Scan for the cell matching the given text and deliver its [x, y] coordinate at center. 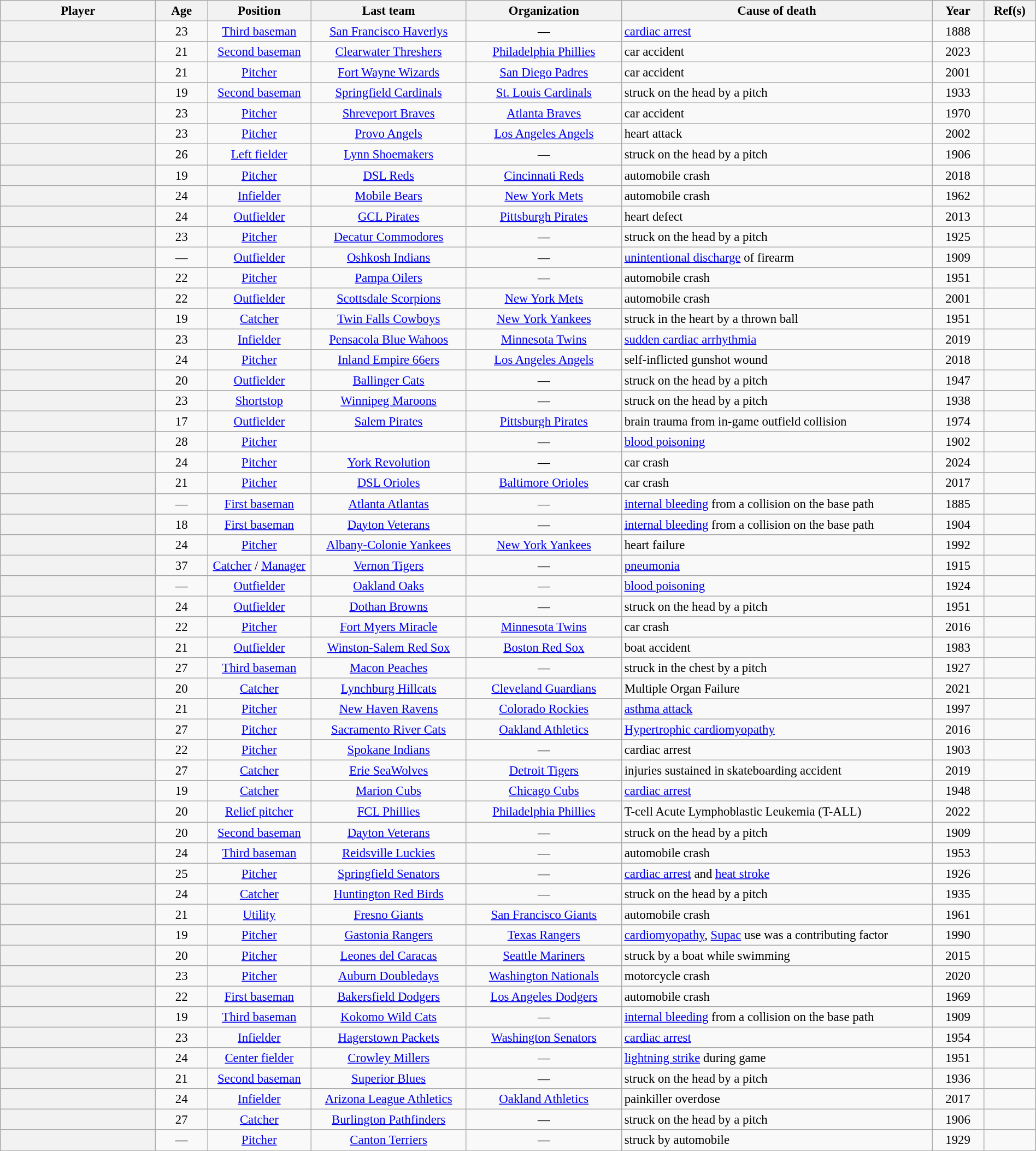
1888 [958, 32]
St. Louis Cardinals [544, 93]
Organization [544, 11]
1997 [958, 709]
motorcycle crash [776, 976]
sudden cardiac arrhythmia [776, 339]
1915 [958, 565]
heart attack [776, 134]
T-cell Acute Lymphoblastic Leukemia (T-ALL) [776, 812]
brain trauma from in-game outfield collision [776, 422]
Salem Pirates [388, 422]
Cleveland Guardians [544, 689]
1885 [958, 504]
1902 [958, 442]
Ballinger Cats [388, 381]
Year [958, 11]
struck in the chest by a pitch [776, 668]
heart failure [776, 545]
1962 [958, 196]
Oakland Oaks [388, 586]
1969 [958, 996]
Left fielder [259, 155]
2024 [958, 463]
injuries sustained in skateboarding accident [776, 771]
Boston Red Sox [544, 647]
Provo Angels [388, 134]
Decatur Commodores [388, 237]
Superior Blues [388, 1079]
2013 [958, 216]
Sacramento River Cats [388, 730]
struck by automobile [776, 1141]
Reidsville Luckies [388, 853]
37 [181, 565]
25 [181, 873]
17 [181, 422]
Springfield Senators [388, 873]
Winston-Salem Red Sox [388, 647]
Lynchburg Hillcats [388, 689]
2015 [958, 955]
Inland Empire 66ers [388, 360]
Detroit Tigers [544, 771]
Fresno Giants [388, 914]
Multiple Organ Failure [776, 689]
boat accident [776, 647]
Center fielder [259, 1058]
Washington Senators [544, 1038]
asthma attack [776, 709]
1974 [958, 422]
Fort Wayne Wizards [388, 73]
lightning strike during game [776, 1058]
Shortstop [259, 401]
2022 [958, 812]
1929 [958, 1141]
Position [259, 11]
Texas Rangers [544, 935]
1983 [958, 647]
Fort Myers Miracle [388, 627]
1992 [958, 545]
Winnipeg Maroons [388, 401]
26 [181, 155]
1933 [958, 93]
1936 [958, 1079]
Cause of death [776, 11]
Oshkosh Indians [388, 257]
Macon Peaches [388, 668]
1924 [958, 586]
Relief pitcher [259, 812]
Vernon Tigers [388, 565]
Huntington Red Birds [388, 894]
Spokane Indians [388, 750]
New Haven Ravens [388, 709]
Utility [259, 914]
DSL Orioles [388, 483]
Lynn Shoemakers [388, 155]
Erie SeaWolves [388, 771]
struck in the heart by a thrown ball [776, 319]
Los Angeles Dodgers [544, 996]
Scottsdale Scorpions [388, 298]
Atlanta Atlantas [388, 504]
Mobile Bears [388, 196]
Twin Falls Cowboys [388, 319]
Canton Terriers [388, 1141]
unintentional discharge of firearm [776, 257]
York Revolution [388, 463]
GCL Pirates [388, 216]
1903 [958, 750]
Auburn Doubledays [388, 976]
Kokomo Wild Cats [388, 1017]
2002 [958, 134]
pneumonia [776, 565]
1990 [958, 935]
self-inflicted gunshot wound [776, 360]
Shreveport Braves [388, 114]
Washington Nationals [544, 976]
1953 [958, 853]
1970 [958, 114]
Pampa Oilers [388, 278]
2020 [958, 976]
2021 [958, 689]
struck by a boat while swimming [776, 955]
Springfield Cardinals [388, 93]
Seattle Mariners [544, 955]
Burlington Pathfinders [388, 1120]
Pensacola Blue Wahoos [388, 339]
Chicago Cubs [544, 792]
Age [181, 11]
San Francisco Giants [544, 914]
Leones del Caracas [388, 955]
28 [181, 442]
1925 [958, 237]
Crowley Millers [388, 1058]
1935 [958, 894]
San Francisco Haverlys [388, 32]
Player [78, 11]
Last team [388, 11]
Cincinnati Reds [544, 175]
Ref(s) [1010, 11]
Bakersfield Dodgers [388, 996]
FCL Phillies [388, 812]
Baltimore Orioles [544, 483]
Hagerstown Packets [388, 1038]
Atlanta Braves [544, 114]
heart defect [776, 216]
2023 [958, 52]
Dothan Browns [388, 606]
Hypertrophic cardiomyopathy [776, 730]
Albany-Colonie Yankees [388, 545]
1948 [958, 792]
painkiller overdose [776, 1099]
Catcher / Manager [259, 565]
cardiac arrest and heat stroke [776, 873]
1927 [958, 668]
Clearwater Threshers [388, 52]
San Diego Padres [544, 73]
1947 [958, 381]
Arizona League Athletics [388, 1099]
Marion Cubs [388, 792]
18 [181, 524]
1961 [958, 914]
Gastonia Rangers [388, 935]
1926 [958, 873]
cardiomyopathy, Supac use was a contributing factor [776, 935]
1904 [958, 524]
DSL Reds [388, 175]
1938 [958, 401]
Colorado Rockies [544, 709]
1954 [958, 1038]
